Pinpoint the cell where the given text exists, returning its (x, y) midpoint coordinate. 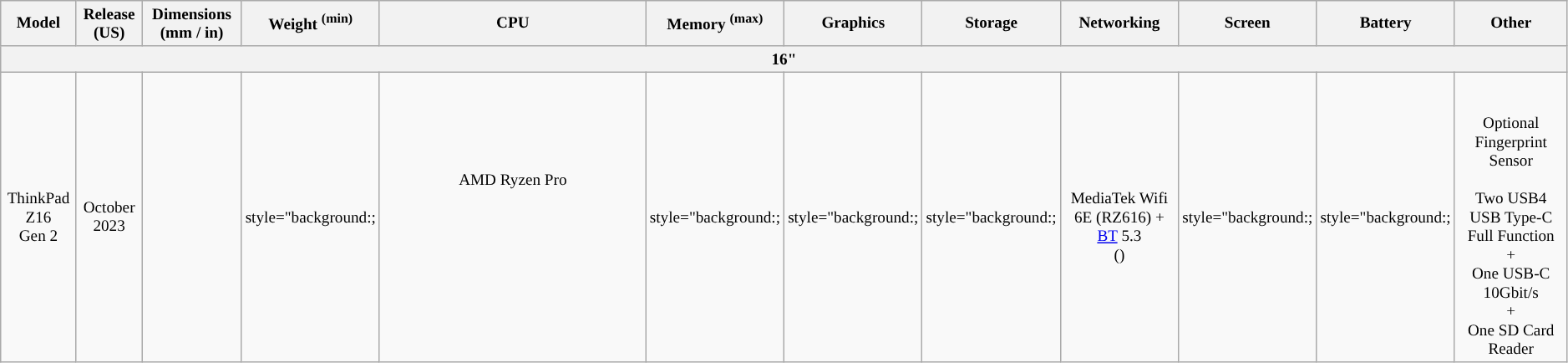
Storage (991, 23)
Dimensions (mm / in) (192, 23)
Battery (1385, 23)
Weight (min) (311, 23)
October 2023 (109, 217)
AMD Ryzen Pro (513, 217)
CPU (513, 23)
Screen (1248, 23)
Optional Fingerprint SensorTwo USB4 USB Type-C Full Function+One USB-C 10Gbit/s+One SD Card Reader (1510, 217)
ThinkPad Z16 Gen 2 (38, 217)
Model (38, 23)
MediaTek Wifi 6E (RZ616) + BT 5.3 () (1119, 217)
Networking (1119, 23)
Other (1510, 23)
Release (US) (109, 23)
Graphics (854, 23)
Memory (max) (715, 23)
16" (784, 59)
